Detect which cell encompasses the target text, then output its [X, Y] center coordinate. 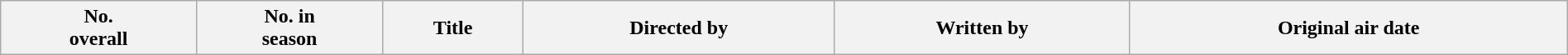
Directed by [678, 28]
No.overall [99, 28]
Title [453, 28]
No. inseason [289, 28]
Written by [982, 28]
Original air date [1348, 28]
